Scan for the cell matching the given text and deliver its (X, Y) coordinate at center. 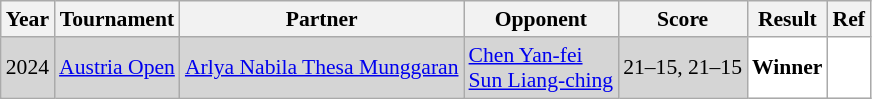
Score (682, 19)
Arlya Nabila Thesa Munggaran (322, 68)
2024 (28, 68)
Year (28, 19)
Austria Open (117, 68)
Opponent (542, 19)
Tournament (117, 19)
21–15, 21–15 (682, 68)
Chen Yan-fei Sun Liang-ching (542, 68)
Result (788, 19)
Ref (849, 19)
Winner (788, 68)
Partner (322, 19)
